Determine the [X, Y] coordinate at the center of the cell enclosing the given text.  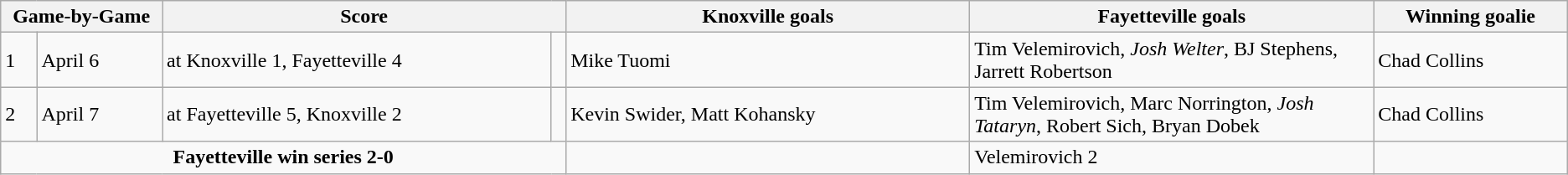
April 7 [100, 114]
at Fayetteville 5, Knoxville 2 [357, 114]
Knoxville goals [768, 17]
Tim Velemirovich, Josh Welter, BJ Stephens, Jarrett Robertson [1172, 60]
at Knoxville 1, Fayetteville 4 [357, 60]
April 6 [100, 60]
1 [18, 60]
Velemirovich 2 [1172, 157]
2 [18, 114]
Score [364, 17]
Game-by-Game [82, 17]
Fayetteville win series 2-0 [283, 157]
Tim Velemirovich, Marc Norrington, Josh Tataryn, Robert Sich, Bryan Dobek [1172, 114]
Kevin Swider, Matt Kohansky [768, 114]
Mike Tuomi [768, 60]
Fayetteville goals [1172, 17]
Winning goalie [1471, 17]
